Return [x, y] of the center of cell containing provided text 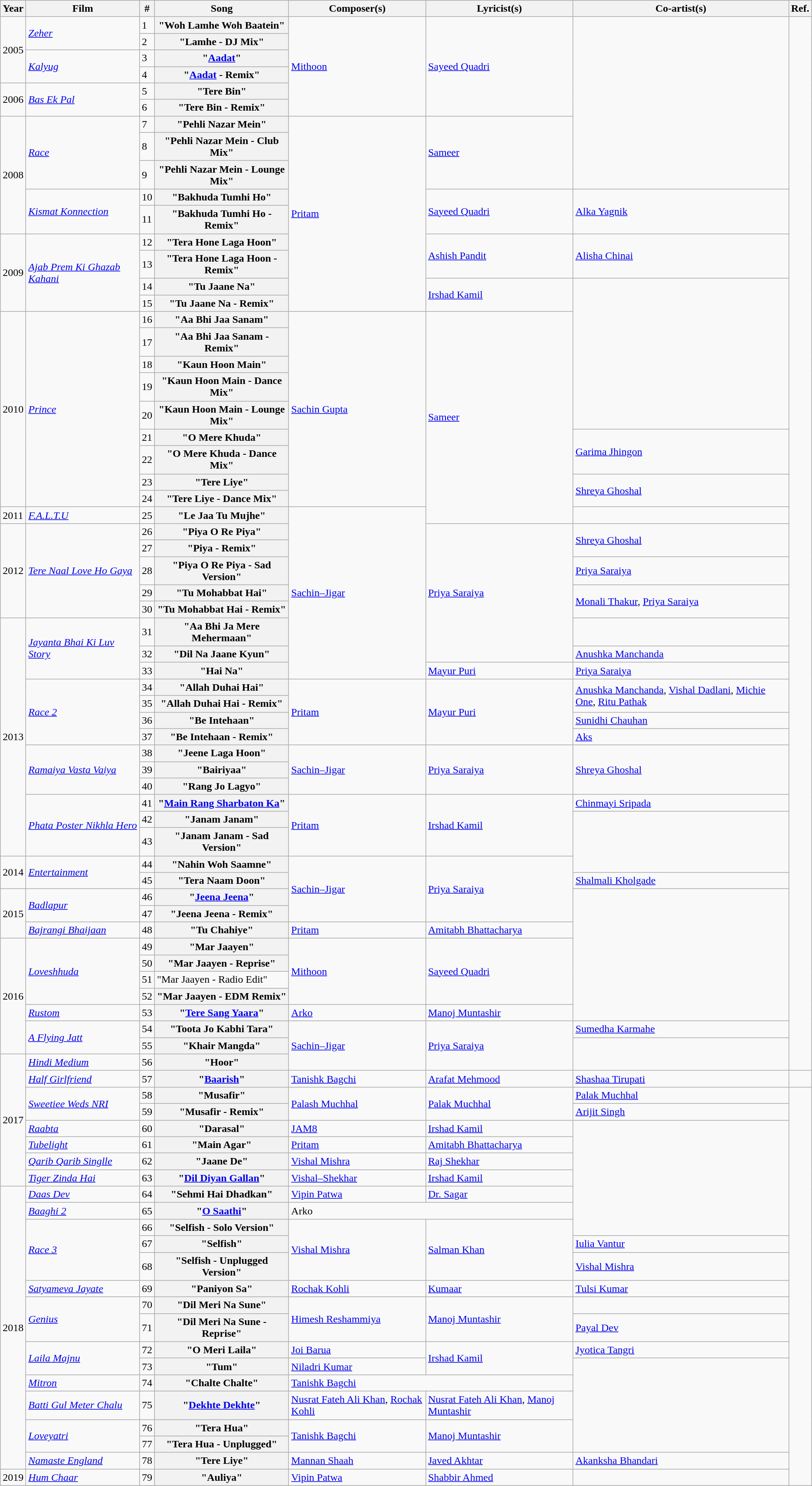
"Tera Hone Laga Hoon - Remix" [222, 265]
62 [147, 1161]
"Paniyon Sa" [222, 1289]
45 [147, 881]
76 [147, 1428]
"Aa Bhi Jaa Sanam" [222, 320]
Aks [681, 737]
"Tu Mohabbat Hai - Remix" [222, 610]
"Piya - Remix" [222, 548]
Iulia Vantur [681, 1244]
"Aadat" [222, 58]
"Main Rang Sharbaton Ka" [222, 803]
"Lamhe - DJ Mix" [222, 42]
Joi Barua [357, 1350]
29 [147, 593]
"Tera Hua" [222, 1428]
"Mar Jaayen - EDM Remix" [222, 996]
"Woh Lamhe Woh Baatein" [222, 25]
41 [147, 803]
JAM8 [357, 1128]
Javed Akhtar [499, 1461]
72 [147, 1350]
"Musafir - Remix" [222, 1112]
2019 [13, 1477]
Payal Dev [681, 1328]
Dr. Sagar [499, 1194]
24 [147, 499]
44 [147, 864]
"Dekhte Dekhte" [222, 1405]
40 [147, 786]
F.A.L.T.U [83, 515]
"Tera Hone Laga Hoon" [222, 242]
"Dil Na Jaane Kyun" [222, 654]
2008 [13, 174]
Ref. [800, 9]
11 [147, 220]
Shalmali Kholgade [681, 881]
"Dil Diyan Gallan" [222, 1178]
2016 [13, 996]
2010 [13, 410]
# [147, 9]
Raabta [83, 1128]
"Auliya" [222, 1477]
Kismat Konnection [83, 211]
6 [147, 108]
3 [147, 58]
79 [147, 1477]
12 [147, 242]
Race [83, 152]
47 [147, 914]
Badlapur [83, 905]
"Chalte Chalte" [222, 1383]
"Janam Janam" [222, 819]
"Tere Bin" [222, 91]
"Dil Meri Na Sune" [222, 1305]
Phata Poster Nikhla Hero [83, 825]
2014 [13, 872]
Hindi Medium [83, 1062]
2015 [13, 914]
Sumedha Karmahe [681, 1029]
2013 [13, 737]
"Jeena Jeena - Remix" [222, 914]
26 [147, 531]
"Aadat - Remix" [222, 75]
37 [147, 737]
Salman Khan [499, 1250]
61 [147, 1145]
77 [147, 1444]
"Kaun Hoon Main" [222, 364]
"Pehli Nazar Mein - Lounge Mix" [222, 174]
"Selfish" [222, 1244]
Akanksha Bhandari [681, 1461]
64 [147, 1194]
Kumaar [499, 1289]
17 [147, 342]
Loveyatri [83, 1436]
"Janam Janam - Sad Version" [222, 842]
53 [147, 1013]
Laila Majnu [83, 1358]
"Jaane De" [222, 1161]
5 [147, 91]
Tulsi Kumar [681, 1289]
Ajab Prem Ki Ghazab Kahani [83, 272]
33 [147, 671]
"Hai Na" [222, 671]
46 [147, 897]
Half Girlfriend [83, 1079]
"Selfish - Unplugged Version" [222, 1266]
Arijit Singh [681, 1112]
58 [147, 1095]
"Bakhuda Tumhi Ho - Remix" [222, 220]
35 [147, 704]
48 [147, 930]
Film [83, 9]
32 [147, 654]
Nusrat Fateh Ali Khan, Rochak Kohli [357, 1405]
"Piya O Re Piya" [222, 531]
Mannan Shaah [357, 1461]
2012 [13, 570]
"Piya O Re Piya - Sad Version" [222, 570]
Daas Dev [83, 1194]
Sunidhi Chauhan [681, 720]
"Mar Jaayen" [222, 947]
23 [147, 482]
9 [147, 174]
Genius [83, 1319]
Qarib Qarib Singlle [83, 1161]
"Allah Duhai Hai" [222, 687]
75 [147, 1405]
71 [147, 1328]
Jayanta Bhai Ki Luv Story [83, 648]
18 [147, 364]
2005 [13, 50]
"Selfish - Solo Version" [222, 1227]
"Pehli Nazar Mein" [222, 124]
Composer(s) [357, 9]
43 [147, 842]
Co-artist(s) [681, 9]
"Bairiyaa" [222, 770]
Vishal–Shekhar [357, 1178]
Song [222, 9]
"Mar Jaayen - Reprise" [222, 963]
49 [147, 947]
70 [147, 1305]
Shabbir Ahmed [499, 1477]
"Mar Jaayen - Radio Edit" [222, 980]
"Baarish" [222, 1079]
Niladri Kumar [357, 1366]
42 [147, 819]
15 [147, 303]
Entertainment [83, 872]
66 [147, 1227]
Arafat Mehmood [499, 1079]
Zeher [83, 33]
7 [147, 124]
19 [147, 387]
30 [147, 610]
Alisha Chinai [681, 256]
"Hoor" [222, 1062]
13 [147, 265]
Satyameva Jayate [83, 1289]
"O Mere Khuda" [222, 437]
65 [147, 1211]
36 [147, 720]
"Kaun Hoon Main - Lounge Mix" [222, 415]
"Dil Meri Na Sune - Reprise" [222, 1328]
"Le Jaa Tu Mujhe" [222, 515]
56 [147, 1062]
Anushka Manchanda [681, 654]
Sachin Gupta [357, 410]
1 [147, 25]
10 [147, 197]
"Khair Mangda" [222, 1046]
25 [147, 515]
51 [147, 980]
Race 3 [83, 1250]
Sweetiee Weds NRI [83, 1103]
2011 [13, 515]
60 [147, 1128]
20 [147, 415]
Alka Yagnik [681, 211]
16 [147, 320]
52 [147, 996]
34 [147, 687]
"Tera Hua - Unplugged" [222, 1444]
Batti Gul Meter Chalu [83, 1405]
39 [147, 770]
Palash Muchhal [357, 1103]
"Be Intehaan - Remix" [222, 737]
Tiger Zinda Hai [83, 1178]
73 [147, 1366]
69 [147, 1289]
"Jeene Laga Hoon" [222, 753]
"Tu Chahiye" [222, 930]
Bas Ek Pal [83, 99]
"O Meri Laila" [222, 1350]
"Tu Jaane Na - Remix" [222, 303]
55 [147, 1046]
2009 [13, 272]
"Tere Liye - Dance Mix" [222, 499]
"Main Agar" [222, 1145]
2017 [13, 1120]
"Bakhuda Tumhi Ho" [222, 197]
2 [147, 42]
"Tum" [222, 1366]
"Darasal" [222, 1128]
Tere Naal Love Ho Gaya [83, 570]
"Allah Duhai Hai - Remix" [222, 704]
67 [147, 1244]
78 [147, 1461]
"Rang Jo Lagyo" [222, 786]
Jyotica Tangri [681, 1350]
Lyricist(s) [499, 9]
"Toota Jo Kabhi Tara" [222, 1029]
Year [13, 9]
"Tere Sang Yaara" [222, 1013]
50 [147, 963]
"Pehli Nazar Mein - Club Mix" [222, 147]
"O Saathi" [222, 1211]
Bajrangi Bhaijaan [83, 930]
"Musafir" [222, 1095]
27 [147, 548]
63 [147, 1178]
68 [147, 1266]
"Tere Bin - Remix" [222, 108]
59 [147, 1112]
2018 [13, 1328]
"Aa Bhi Jaa Sanam - Remix" [222, 342]
Shashaa Tirupati [681, 1079]
Baaghi 2 [83, 1211]
Nusrat Fateh Ali Khan, Manoj Muntashir [499, 1405]
Mitron [83, 1383]
8 [147, 147]
Himesh Reshammiya [357, 1319]
Monali Thakur, Priya Saraiya [681, 601]
Race 2 [83, 712]
14 [147, 287]
31 [147, 632]
Rochak Kohli [357, 1289]
Ramaiya Vasta Vaiya [83, 770]
"Tu Mohabbat Hai" [222, 593]
Namaste England [83, 1461]
Garima Jhingon [681, 451]
57 [147, 1079]
Loveshhuda [83, 971]
"Jeena Jeena" [222, 897]
"Sehmi Hai Dhadkan" [222, 1194]
Hum Chaar [83, 1477]
"Kaun Hoon Main - Dance Mix" [222, 387]
Anushka Manchanda, Vishal Dadlani, Michie One, Ritu Pathak [681, 695]
Kalyug [83, 66]
28 [147, 570]
"Nahin Woh Saamne" [222, 864]
A Flying Jatt [83, 1037]
"O Mere Khuda - Dance Mix" [222, 460]
Ashish Pandit [499, 256]
54 [147, 1029]
"Tera Naam Doon" [222, 881]
"Aa Bhi Ja Mere Mehermaan" [222, 632]
Raj Shekhar [499, 1161]
2006 [13, 99]
"Tu Jaane Na" [222, 287]
21 [147, 437]
74 [147, 1383]
22 [147, 460]
"Be Intehaan" [222, 720]
Tubelight [83, 1145]
38 [147, 753]
Rustom [83, 1013]
Chinmayi Sripada [681, 803]
4 [147, 75]
Prince [83, 410]
